Return the (x, y) coordinate for the center point of the cell that contains the specified text.  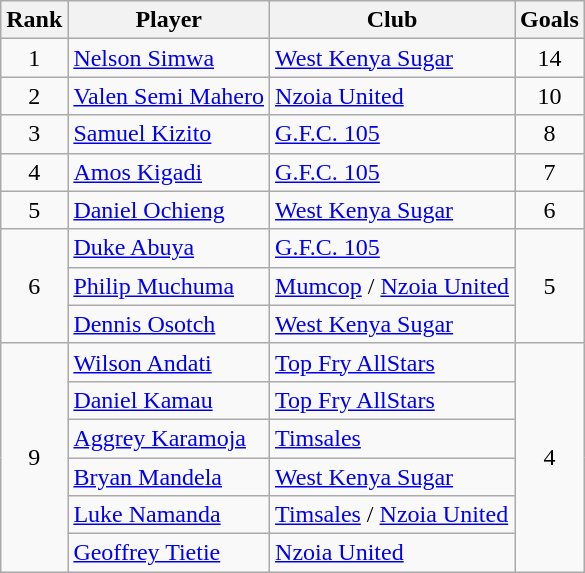
Luke Namanda (169, 515)
Geoffrey Tietie (169, 553)
8 (550, 134)
Player (169, 20)
Nelson Simwa (169, 58)
10 (550, 96)
Philip Muchuma (169, 286)
2 (34, 96)
Wilson Andati (169, 362)
Duke Abuya (169, 248)
Rank (34, 20)
Samuel Kizito (169, 134)
Daniel Kamau (169, 400)
Bryan Mandela (169, 477)
Timsales / Nzoia United (392, 515)
1 (34, 58)
7 (550, 172)
Mumcop / Nzoia United (392, 286)
14 (550, 58)
Goals (550, 20)
Club (392, 20)
Daniel Ochieng (169, 210)
Amos Kigadi (169, 172)
Timsales (392, 438)
Aggrey Karamoja (169, 438)
9 (34, 457)
Valen Semi Mahero (169, 96)
3 (34, 134)
Dennis Osotch (169, 324)
